Detect which cell encompasses the target text, then output its (x, y) center coordinate. 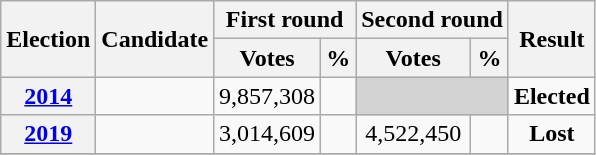
9,857,308 (268, 96)
4,522,450 (414, 134)
Candidate (155, 39)
Elected (552, 96)
2014 (48, 96)
First round (285, 20)
2019 (48, 134)
Election (48, 39)
Result (552, 39)
Lost (552, 134)
3,014,609 (268, 134)
Second round (432, 20)
